From the cell containing the given text, extract its center point as (X, Y) coordinate. 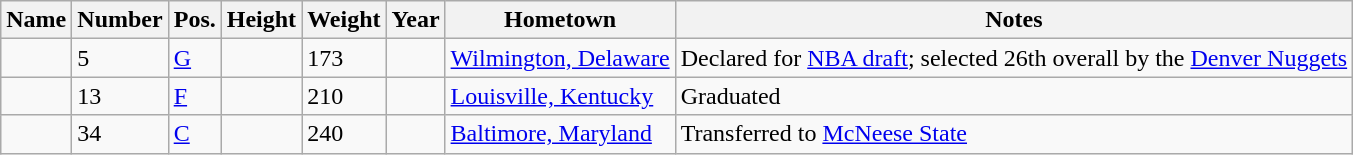
210 (344, 96)
G (194, 58)
Graduated (1014, 96)
Year (416, 20)
Weight (344, 20)
Number (120, 20)
173 (344, 58)
5 (120, 58)
Height (261, 20)
Louisville, Kentucky (560, 96)
Notes (1014, 20)
Pos. (194, 20)
34 (120, 134)
240 (344, 134)
Hometown (560, 20)
Name (36, 20)
Transferred to McNeese State (1014, 134)
C (194, 134)
13 (120, 96)
Wilmington, Delaware (560, 58)
Baltimore, Maryland (560, 134)
Declared for NBA draft; selected 26th overall by the Denver Nuggets (1014, 58)
F (194, 96)
